Capture the cell that displays the provided text and extract its (X, Y) central coordinate. 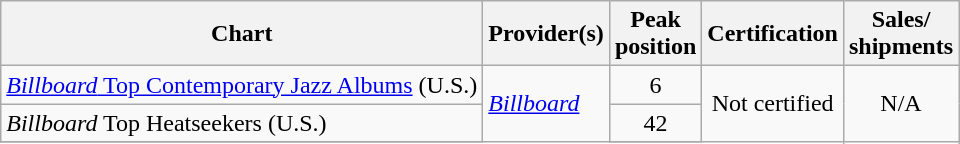
Sales/shipments (900, 34)
Peakposition (655, 34)
Billboard (546, 104)
Not certified (773, 104)
42 (655, 123)
Provider(s) (546, 34)
Certification (773, 34)
6 (655, 85)
Billboard Top Heatseekers (U.S.) (242, 123)
Chart (242, 34)
N/A (900, 104)
Billboard Top Contemporary Jazz Albums (U.S.) (242, 85)
